Scan for the cell matching the given text and deliver its (X, Y) coordinate at center. 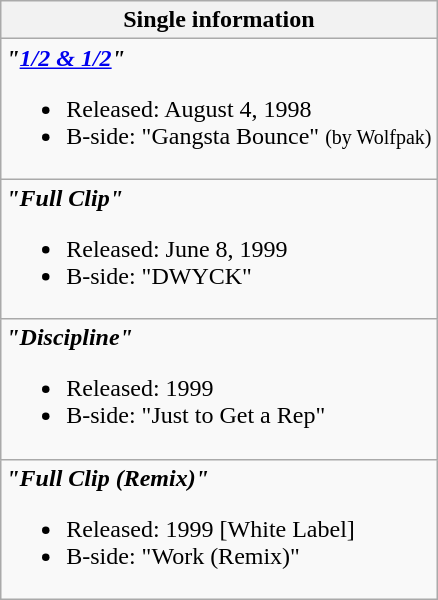
"Full Clip (Remix)"Released: 1999 [White Label]B-side: "Work (Remix)" (219, 529)
"Discipline"Released: 1999B-side: "Just to Get a Rep" (219, 389)
Single information (219, 20)
"1/2 & 1/2"Released: August 4, 1998B-side: "Gangsta Bounce" (by Wolfpak) (219, 109)
"Full Clip"Released: June 8, 1999B-side: "DWYCK" (219, 249)
